Locate the cell with the specified text and output its (X, Y) center coordinate. 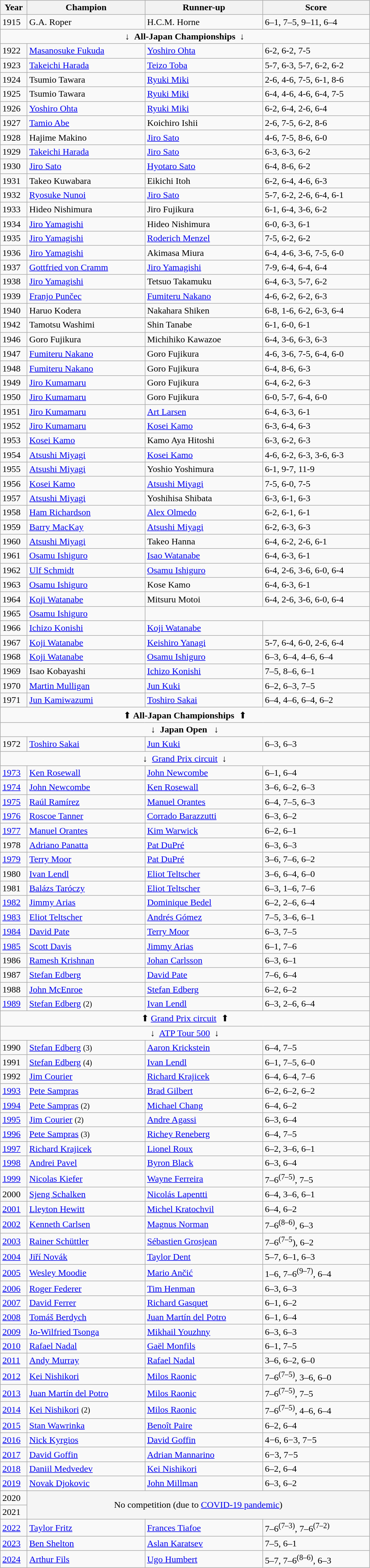
1980 (14, 874)
6–2, 2–6, 6–4 (316, 903)
6–3, 1–6, 7–6 (316, 888)
Benoît Paire (204, 1425)
1978 (14, 845)
Yoshio Yoshimura (204, 469)
1930 (14, 166)
1938 (14, 282)
Corrado Barazzutti (204, 816)
1969 (14, 671)
Pete Sampras (3) (86, 1134)
6–3, 7–5 (316, 931)
4-6, 7-5, 8-6, 6-0 (316, 137)
1959 (14, 527)
1997 (14, 1149)
1982 (14, 903)
Ryosuke Nunoi (86, 195)
1948 (14, 368)
1988 (14, 989)
Taylor Dent (204, 1257)
G.A. Roper (86, 22)
6-4, 6-2, 2-6, 6-1 (316, 541)
1963 (14, 585)
7–6(8–6), 6–3 (316, 1225)
1928 (14, 137)
Kenneth Carlsen (86, 1225)
Art Larsen (204, 411)
Nicolas Kiefer (86, 1179)
Raúl Ramírez (86, 802)
1915 (14, 22)
Dominique Bedel (204, 903)
1922 (14, 51)
1990 (14, 1047)
Kose Kamo (204, 585)
5-7, 6-3, 5-7, 6-2, 6-2 (316, 65)
6–1, 7–5, 9–11, 6–4 (316, 22)
Ham Richardson (86, 513)
2001 (14, 1209)
1968 (14, 657)
Adriano Panatta (86, 845)
6–4, 3–6, 6–1 (316, 1194)
↓ All-Japan Championships ↓ (185, 36)
6–1, 7–5, 6–0 (316, 1062)
6-3, 6-4, 6-3 (316, 426)
1966 (14, 628)
1989 (14, 1004)
6–4, 6–4, 7–6 (316, 1076)
2010 (14, 1346)
1940 (14, 310)
1942 (14, 325)
1951 (14, 411)
Roscoe Tanner (86, 816)
1939 (14, 296)
4-6, 6-2, 6-3, 3-6, 6-3 (316, 455)
2019 (14, 1483)
2013 (14, 1393)
Andrei Pavel (86, 1163)
6–4, 7–5, 6–3 (316, 802)
2022 (14, 1528)
Keishiro Yanagi (204, 643)
Roger Federer (86, 1288)
Byron Black (204, 1163)
Takeo Kuwabara (86, 181)
1957 (14, 498)
1927 (14, 123)
1974 (14, 787)
Eikichi Itoh (204, 181)
Lionel Roux (204, 1149)
Magnus Norman (204, 1225)
7–6(7–5), 3–6, 6–0 (316, 1376)
Scott Davis (86, 946)
Masanosuke Fukuda (86, 51)
Ugo Humbert (204, 1559)
3–6, 6–2, 6–3 (316, 787)
1962 (14, 570)
7–5, 3–6, 6–1 (316, 917)
Gaël Monfils (204, 1346)
5-7, 6-2, 2-6, 6-4, 6-1 (316, 195)
6-3, 6-3, 6-2 (316, 152)
Jun Kamiwazumi (86, 700)
3–6, 7–6, 6–2 (316, 859)
1925 (14, 94)
Kim Warwick (204, 831)
Mitsuru Motoi (204, 599)
Tim Henman (204, 1288)
Hyotaro Sato (204, 166)
4-6, 3-6, 7-5, 6-4, 6-0 (316, 354)
1946 (14, 339)
6–1, 7–5 (316, 1346)
2002 (14, 1225)
Ramesh Krishnan (86, 960)
6-4, 4-6, 4-6, 6-4, 7-5 (316, 94)
Jiří Novák (86, 1257)
2000 (14, 1194)
6–2, 6–2 (316, 989)
1975 (14, 802)
David Ferrer (86, 1303)
1981 (14, 888)
7–6(7–5), 6–2 (316, 1241)
6-4, 6-3, 5-7, 6-2 (316, 282)
2-6, 4-6, 7-5, 6-1, 8-6 (316, 80)
Jo-Wilfried Tsonga (86, 1331)
2016 (14, 1440)
Tetsuo Takamuku (204, 282)
7–5, 6–1 (316, 1543)
Michel Kratochvil (204, 1209)
1987 (14, 975)
6-8, 1-6, 6-2, 6-3, 6-4 (316, 310)
6-0, 5-7, 6-4, 6-0 (316, 397)
2014 (14, 1410)
Hajime Makino (86, 137)
Stefan Edberg (3) (86, 1047)
6-1, 9-7, 11-9 (316, 469)
6-3, 6-1, 6-3 (316, 498)
Andy Murray (86, 1361)
Adrian Mannarino (204, 1454)
1995 (14, 1120)
Pete Sampras (2) (86, 1105)
Brad Gilbert (204, 1091)
1931 (14, 181)
2005 (14, 1273)
John Millman (204, 1483)
6-2, 6-2, 7-5 (316, 51)
1934 (14, 224)
6-0, 6-3, 6-1 (316, 224)
↓ Grand Prix circuit ↓ (185, 759)
1964 (14, 599)
6–3, 2–6, 6–4 (316, 1004)
Johan Carlsson (204, 960)
⬆ All-Japan Championships ⬆ (185, 715)
7–6, 6–4 (316, 975)
6–2, 3–6, 6–1 (316, 1149)
1932 (14, 195)
1960 (14, 541)
6-2, 6-4, 2-6, 6-4 (316, 108)
6−3, 7−5 (316, 1454)
1949 (14, 383)
2-6, 7-5, 6-2, 8-6 (316, 123)
Aslan Karatsev (204, 1543)
5–7, 6–1, 6–3 (316, 1257)
Runner-up (204, 8)
6-3, 6-2, 6-3 (316, 441)
Gottfried von Cramm (86, 267)
6–2, 6–1 (316, 831)
Mikhail Youzhny (204, 1331)
John McEnroe (86, 989)
1983 (14, 917)
Michihiko Kawazoe (204, 339)
2003 (14, 1241)
Takeo Hanna (204, 541)
2007 (14, 1303)
Tomáš Berdych (86, 1317)
Nakahara Shiken (204, 310)
2015 (14, 1425)
Score (316, 8)
3–6, 6–2, 6–0 (316, 1361)
1965 (14, 613)
Stefan Edberg (2) (86, 1004)
5-7, 6-4, 6-0, 2-6, 6-4 (316, 643)
2012 (14, 1376)
Year (14, 8)
1956 (14, 484)
6-2, 6-1, 6-1 (316, 513)
1977 (14, 831)
2021 (14, 1512)
Stefan Edberg (4) (86, 1062)
Franjo Punčec (86, 296)
Jim Courier (86, 1076)
2017 (14, 1454)
1955 (14, 469)
Jim Courier (2) (86, 1120)
6–1, 7–6 (316, 946)
1926 (14, 108)
Isao Watanabe (204, 556)
6-4, 3-6, 6-3, 6-3 (316, 339)
1993 (14, 1091)
7-9, 6-4, 6-4, 6-4 (316, 267)
7–6(7–3), 7–6(7–2) (316, 1528)
1958 (14, 513)
7-5, 6-2, 6-2 (316, 238)
6–4, 4–6, 6–4, 6–2 (316, 700)
Alex Olmedo (204, 513)
Frances Tiafoe (204, 1528)
1–6, 7–6(9–7), 6–4 (316, 1273)
Roderich Menzel (204, 238)
1994 (14, 1105)
6-2, 6-3, 6-3 (316, 527)
1961 (14, 556)
1996 (14, 1134)
7–5, 8–6, 6–1 (316, 671)
Teizo Toba (204, 65)
Kamo Aya Hitoshi (204, 441)
Wesley Moodie (86, 1273)
1967 (14, 643)
Arthur Fils (86, 1559)
Koichiro Ishii (204, 123)
1950 (14, 397)
1999 (14, 1179)
Kei Nishikori (2) (86, 1410)
1924 (14, 80)
Daniil Medvedev (86, 1469)
Shin Tanabe (204, 325)
1929 (14, 152)
1998 (14, 1163)
4−6, 6−3, 7−5 (316, 1440)
Novak Djokovic (86, 1483)
1935 (14, 238)
2009 (14, 1331)
6-4, 4-6, 3-6, 7-5, 6-0 (316, 253)
Sébastien Grosjean (204, 1241)
H.C.M. Horne (204, 22)
Barry MacKay (86, 527)
Richard Gasquet (204, 1303)
3–6, 6–4, 6–0 (316, 874)
6-1, 6-0, 6-1 (316, 325)
1991 (14, 1062)
6-4, 8-6, 6-2 (316, 166)
Martin Mulligan (86, 686)
Mario Ančić (204, 1273)
1923 (14, 65)
6–1, 6–2 (316, 1303)
Ulf Schmidt (86, 570)
2020 (14, 1498)
Stan Wawrinka (86, 1425)
↓ Japan Open ↓ (185, 729)
1979 (14, 859)
2011 (14, 1361)
Ben Shelton (86, 1543)
Michael Chang (204, 1105)
Balázs Taróczy (86, 888)
2024 (14, 1559)
Nicolás Lapentti (204, 1194)
1954 (14, 455)
6-4, 6-2, 6-3 (316, 383)
1986 (14, 960)
Champion (86, 8)
Tamio Abe (86, 123)
5–7, 7–6(8–6), 6–3 (316, 1559)
Pete Sampras (86, 1091)
Jiro Fujikura (204, 210)
Yoshihisa Shibata (204, 498)
1933 (14, 210)
1952 (14, 426)
6–3, 6–4, 4–6, 6–4 (316, 657)
Andrés Gómez (204, 917)
Wayne Ferreira (204, 1179)
1984 (14, 931)
1936 (14, 253)
1971 (14, 700)
Nick Kyrgios (86, 1440)
Tamotsu Washimi (86, 325)
1992 (14, 1076)
2023 (14, 1543)
2018 (14, 1469)
Aaron Krickstein (204, 1047)
2008 (14, 1317)
Taylor Fritz (86, 1528)
7-5, 6-0, 7-5 (316, 484)
2004 (14, 1257)
No competition (due to COVID-19 pandemic) (198, 1505)
4-6, 6-2, 6-2, 6-3 (316, 296)
6–2, 6–2, 6–2 (316, 1091)
Akimasa Miura (204, 253)
Isao Kobayashi (86, 671)
Richey Reneberg (204, 1134)
6-4, 8-6, 6-3 (316, 368)
1976 (14, 816)
2006 (14, 1288)
Sjeng Schalken (86, 1194)
1937 (14, 267)
6-2, 6-4, 4-6, 6-3 (316, 181)
1972 (14, 744)
Andre Agassi (204, 1120)
1947 (14, 354)
Haruo Kodera (86, 310)
1970 (14, 686)
1953 (14, 441)
1973 (14, 773)
6–3, 6–1 (316, 960)
↓ ATP Tour 500 ↓ (185, 1033)
6-1, 6-4, 3-6, 6-2 (316, 210)
7–6(7–5), 4–6, 6–4 (316, 1410)
Rainer Schüttler (86, 1241)
⬆ Grand Prix circuit ⬆ (185, 1019)
Lleyton Hewitt (86, 1209)
6–2, 6–3, 7–5 (316, 686)
1985 (14, 946)
